Pinpoint the cell where the given text exists, returning its (X, Y) midpoint coordinate. 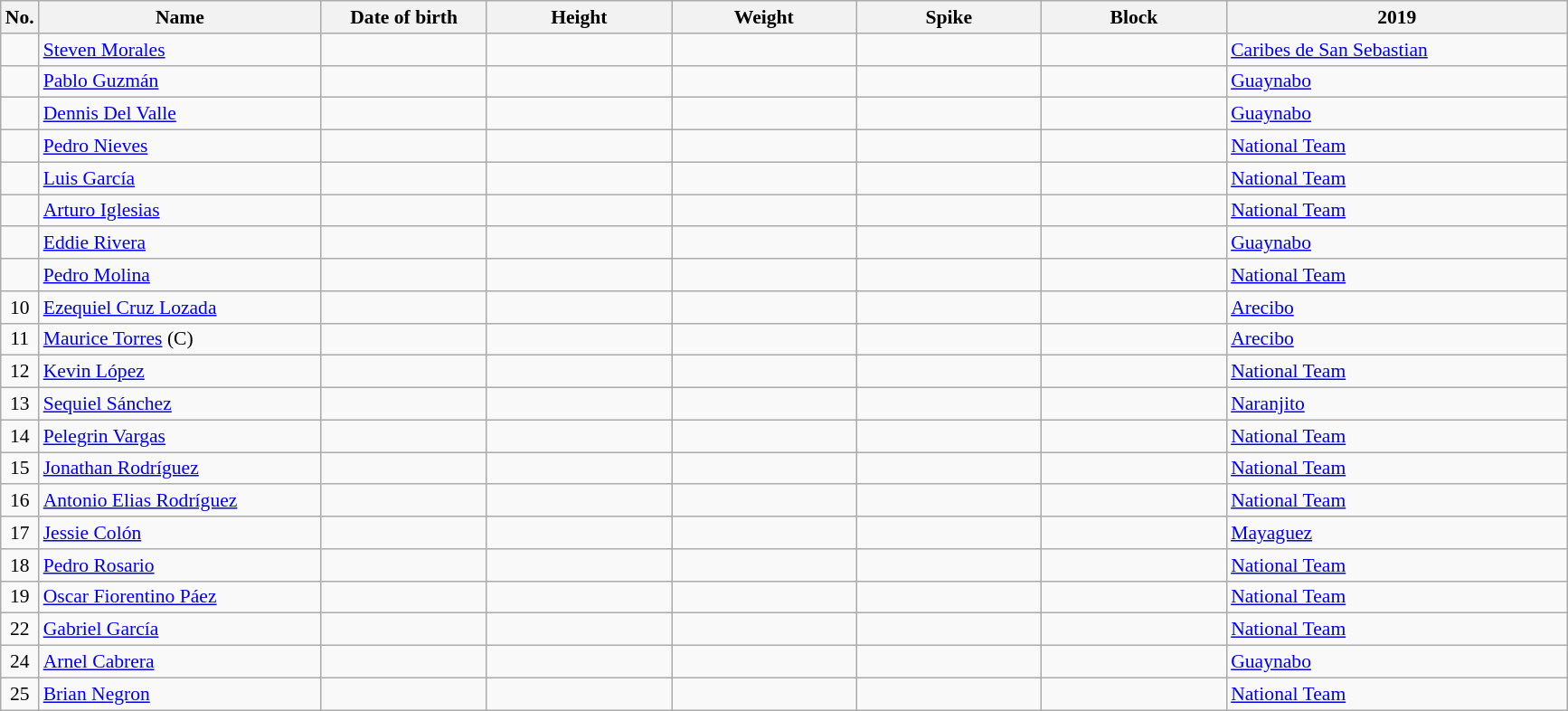
16 (20, 501)
Ezequiel Cruz Lozada (181, 308)
Oscar Fiorentino Páez (181, 597)
Gabriel García (181, 630)
Jonathan Rodríguez (181, 469)
24 (20, 662)
No. (20, 17)
10 (20, 308)
Pedro Nieves (181, 147)
17 (20, 533)
Dennis Del Valle (181, 114)
18 (20, 565)
19 (20, 597)
Caribes de San Sebastian (1396, 50)
Arturo Iglesias (181, 211)
Brian Negron (181, 694)
Date of birth (403, 17)
2019 (1396, 17)
Spike (949, 17)
13 (20, 404)
Kevin López (181, 372)
Luis García (181, 178)
12 (20, 372)
Name (181, 17)
Maurice Torres (C) (181, 339)
22 (20, 630)
Steven Morales (181, 50)
Pedro Molina (181, 275)
Antonio Elias Rodríguez (181, 501)
Pedro Rosario (181, 565)
25 (20, 694)
11 (20, 339)
Sequiel Sánchez (181, 404)
Arnel Cabrera (181, 662)
Naranjito (1396, 404)
Jessie Colón (181, 533)
Weight (765, 17)
14 (20, 436)
Block (1134, 17)
Pelegrin Vargas (181, 436)
Mayaguez (1396, 533)
15 (20, 469)
Pablo Guzmán (181, 81)
Eddie Rivera (181, 243)
Height (579, 17)
